Output the (x, y) coordinate of the center of the cell containing the given text.  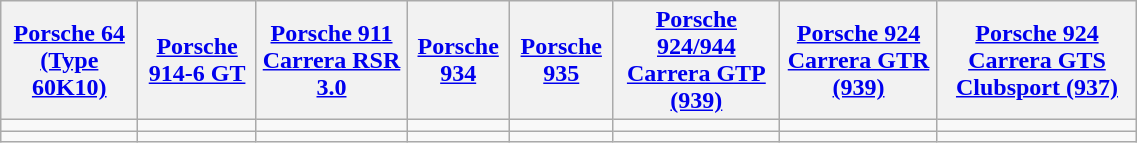
Porsche 64 (Type 60K10) (70, 60)
Porsche 914-6 GT (198, 60)
Porsche 924 Carrera GTS Clubsport (937) (1037, 60)
Porsche 934 (458, 60)
Porsche 911 Carrera RSR 3.0 (331, 60)
Porsche 924 Carrera GTR (939) (858, 60)
Porsche 935 (562, 60)
Porsche 924/944 Carrera GTP (939) (696, 60)
